Pinpoint the cell where the given text exists, returning its (X, Y) midpoint coordinate. 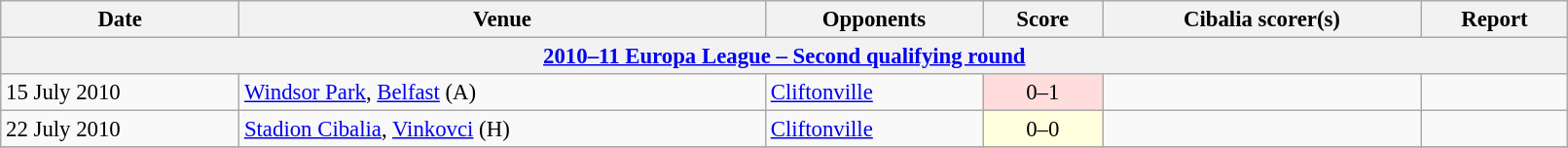
0–1 (1043, 92)
2010–11 Europa League – Second qualifying round (784, 56)
Opponents (874, 19)
0–0 (1043, 129)
Venue (502, 19)
15 July 2010 (121, 92)
Cibalia scorer(s) (1261, 19)
Score (1043, 19)
Report (1495, 19)
Stadion Cibalia, Vinkovci (H) (502, 129)
Windsor Park, Belfast (A) (502, 92)
Date (121, 19)
22 July 2010 (121, 129)
